Determine the (x, y) coordinate at the center of the cell enclosing the given text.  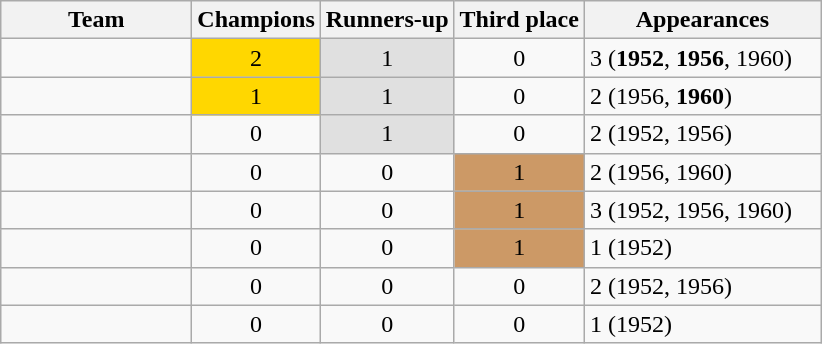
Appearances (702, 20)
2 (256, 58)
Third place (519, 20)
Team (96, 20)
Champions (256, 20)
Runners-up (387, 20)
